For the text-containing cell, return its midpoint in (X, Y) coordinate format. 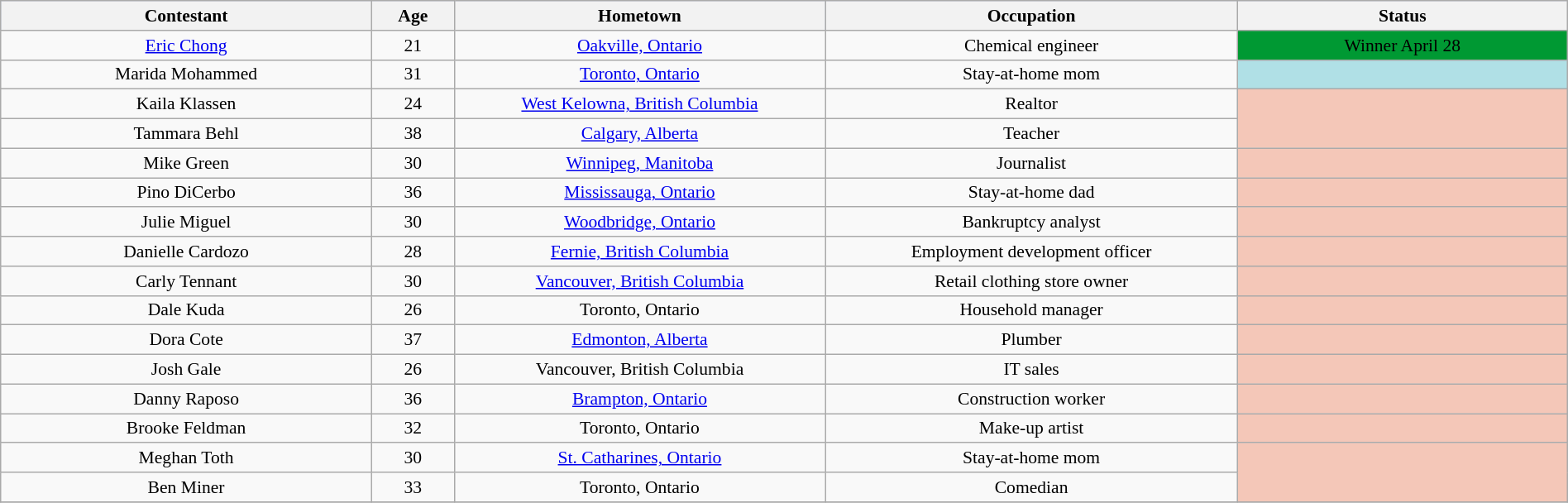
Marida Mohammed (187, 74)
Kaila Klassen (187, 104)
Mississauga, Ontario (640, 193)
Household manager (1032, 310)
Meghan Toth (187, 458)
Stay-at-home dad (1032, 193)
Brampton, Ontario (640, 399)
St. Catharines, Ontario (640, 458)
38 (413, 134)
IT sales (1032, 370)
Status (1403, 16)
Bankruptcy analyst (1032, 223)
24 (413, 104)
Teacher (1032, 134)
Winnipeg, Manitoba (640, 163)
Occupation (1032, 16)
Oakville, Ontario (640, 46)
Comedian (1032, 487)
Mike Green (187, 163)
Journalist (1032, 163)
33 (413, 487)
32 (413, 429)
Woodbridge, Ontario (640, 223)
Chemical engineer (1032, 46)
Julie Miguel (187, 223)
Retail clothing store owner (1032, 281)
Plumber (1032, 340)
37 (413, 340)
Calgary, Alberta (640, 134)
Danielle Cardozo (187, 251)
Dale Kuda (187, 310)
Pino DiCerbo (187, 193)
Edmonton, Alberta (640, 340)
Eric Chong (187, 46)
Hometown (640, 16)
28 (413, 251)
Make-up artist (1032, 429)
Brooke Feldman (187, 429)
Employment development officer (1032, 251)
West Kelowna, British Columbia (640, 104)
Tammara Behl (187, 134)
Danny Raposo (187, 399)
Carly Tennant (187, 281)
Winner April 28 (1403, 46)
Fernie, British Columbia (640, 251)
Josh Gale (187, 370)
Dora Cote (187, 340)
Realtor (1032, 104)
31 (413, 74)
Age (413, 16)
21 (413, 46)
Ben Miner (187, 487)
Construction worker (1032, 399)
Contestant (187, 16)
